Identify which cell holds the provided text, then report its [x, y] central coordinate. 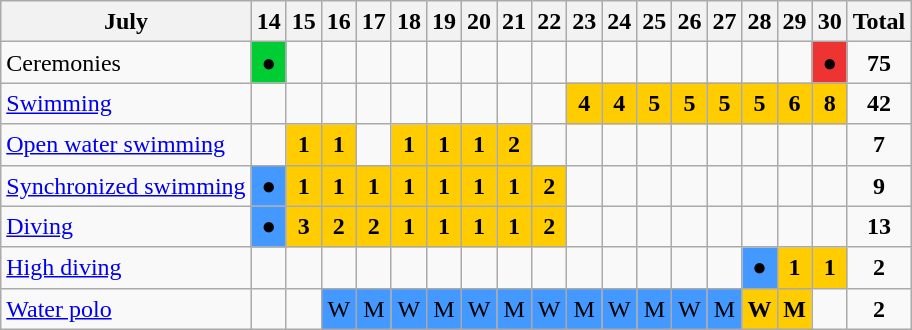
24 [620, 22]
July [126, 22]
27 [724, 22]
17 [374, 22]
7 [879, 144]
29 [794, 22]
30 [830, 22]
3 [304, 226]
14 [268, 22]
High diving [126, 268]
18 [408, 22]
Water polo [126, 308]
Swimming [126, 104]
42 [879, 104]
22 [550, 22]
25 [654, 22]
75 [879, 62]
Total [879, 22]
Ceremonies [126, 62]
6 [794, 104]
13 [879, 226]
Synchronized swimming [126, 186]
Diving [126, 226]
8 [830, 104]
20 [480, 22]
15 [304, 22]
21 [514, 22]
9 [879, 186]
Open water swimming [126, 144]
23 [584, 22]
16 [338, 22]
28 [760, 22]
26 [690, 22]
19 [444, 22]
